For the text-containing cell, return its midpoint in (x, y) coordinate format. 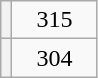
315 (55, 20)
304 (55, 58)
